Return (x, y) of the center of cell containing provided text 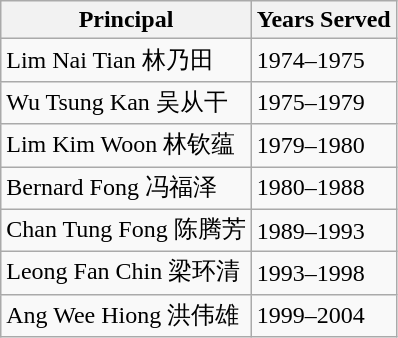
1993–1998 (324, 274)
Wu Tsung Kan 吴从干 (126, 102)
1975–1979 (324, 102)
1999–2004 (324, 316)
Lim Kim Woon 林钦蕴 (126, 146)
Ang Wee Hiong 洪伟雄 (126, 316)
1979–1980 (324, 146)
1974–1975 (324, 60)
Principal (126, 20)
1980–1988 (324, 188)
1989–1993 (324, 230)
Chan Tung Fong 陈腾芳 (126, 230)
Lim Nai Tian 林乃田 (126, 60)
Leong Fan Chin 梁环清 (126, 274)
Years Served (324, 20)
Bernard Fong 冯福泽 (126, 188)
